Extract the [X, Y] coordinate from the center of the cell holding the provided text.  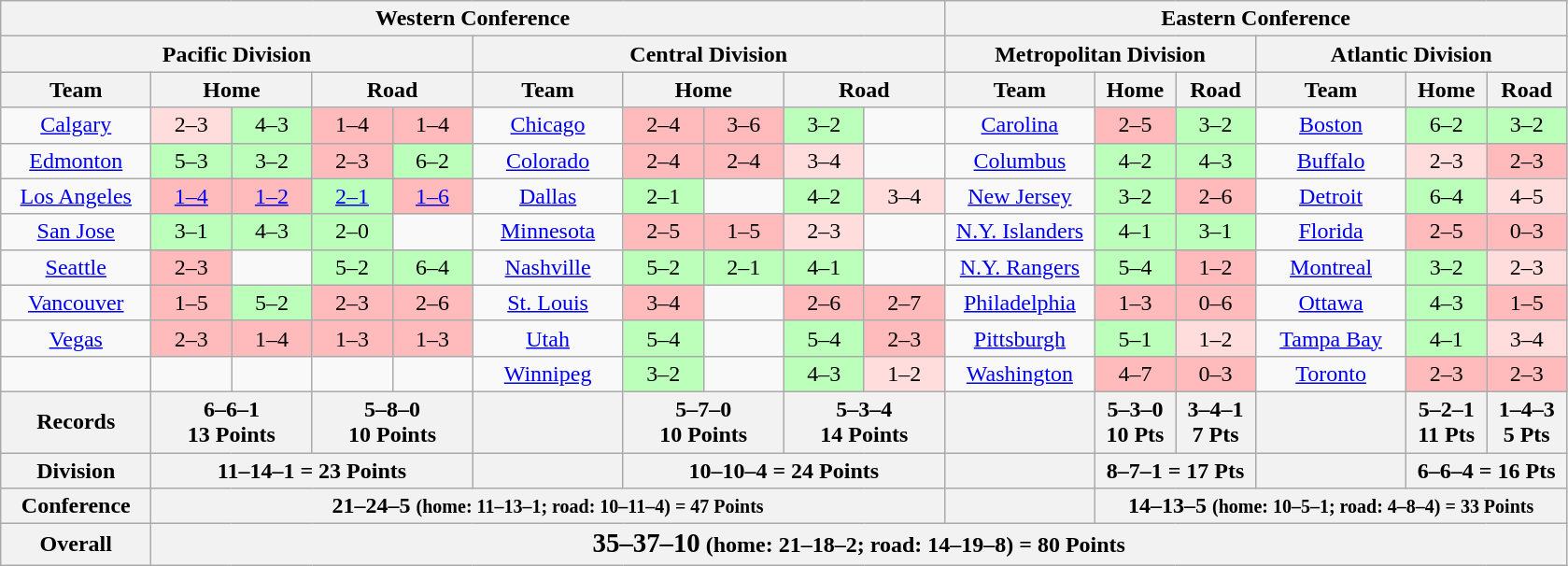
Overall [77, 545]
2–7 [904, 303]
Columbus [1020, 161]
Minnesota [547, 232]
Toronto [1332, 374]
Division [77, 470]
Carolina [1020, 125]
5–2–1 11 Pts [1447, 422]
8–7–1 = 17 Pts [1175, 470]
N.Y. Islanders [1020, 232]
3–4–1 7 Pts [1215, 422]
Eastern Conference [1255, 19]
Dallas [547, 196]
Pittsburgh [1020, 338]
Philadelphia [1020, 303]
1–6 [432, 196]
Edmonton [77, 161]
21–24–5 (home: 11–13–1; road: 10–11–4) = 47 Points [548, 506]
Tampa Bay [1332, 338]
5–8–0 10 Points [392, 422]
Western Conference [473, 19]
N.Y. Rangers [1020, 267]
Pacific Division [237, 54]
2–0 [352, 232]
Florida [1332, 232]
5–1 [1135, 338]
4–5 [1527, 196]
Utah [547, 338]
Boston [1332, 125]
1–4–3 5 Pts [1527, 422]
Washington [1020, 374]
14–13–5 (home: 10–5–1; road: 4–8–4) = 33 Points [1330, 506]
0–6 [1215, 303]
New Jersey [1020, 196]
St. Louis [547, 303]
Ottawa [1332, 303]
Metropolitan Division [1100, 54]
5–3 [191, 161]
Buffalo [1332, 161]
5–3–4 14 Points [864, 422]
6–6–4 = 16 Pts [1487, 470]
5–7–0 10 Points [703, 422]
Atlantic Division [1412, 54]
Los Angeles [77, 196]
10–10–4 = 24 Points [784, 470]
11–14–1 = 23 Points [312, 470]
Winnipeg [547, 374]
6–6–1 13 Points [232, 422]
Conference [77, 506]
Records [77, 422]
Montreal [1332, 267]
Colorado [547, 161]
4–7 [1135, 374]
Nashville [547, 267]
Central Division [708, 54]
Chicago [547, 125]
3–6 [743, 125]
Seattle [77, 267]
Detroit [1332, 196]
35–37–10 (home: 21–18–2; road: 14–19–8) = 80 Points [859, 545]
Calgary [77, 125]
San Jose [77, 232]
5–3–0 10 Pts [1135, 422]
Vegas [77, 338]
Vancouver [77, 303]
